Identify which cell holds the provided text, then report its [x, y] central coordinate. 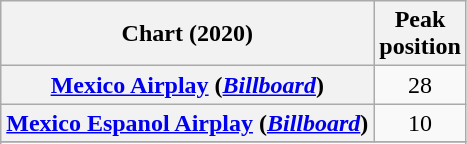
Mexico Airplay (Billboard) [188, 85]
Chart (2020) [188, 34]
28 [420, 85]
Peak position [420, 34]
Mexico Espanol Airplay (Billboard) [188, 123]
10 [420, 123]
